Determine the (x, y) coordinate at the center of the cell enclosing the given text.  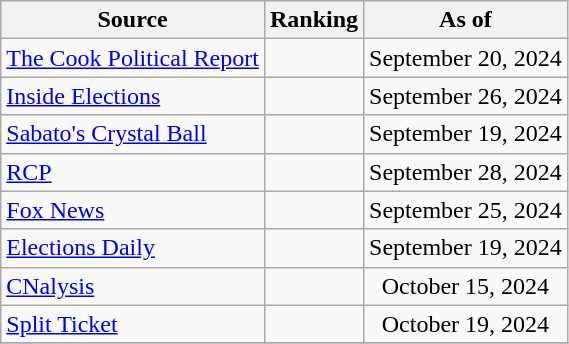
Sabato's Crystal Ball (133, 134)
September 25, 2024 (466, 210)
As of (466, 20)
September 28, 2024 (466, 172)
CNalysis (133, 286)
Ranking (314, 20)
Inside Elections (133, 96)
The Cook Political Report (133, 58)
October 15, 2024 (466, 286)
October 19, 2024 (466, 324)
Split Ticket (133, 324)
September 26, 2024 (466, 96)
September 20, 2024 (466, 58)
Elections Daily (133, 248)
Source (133, 20)
RCP (133, 172)
Fox News (133, 210)
